For the text-containing cell, return its midpoint in [X, Y] coordinate format. 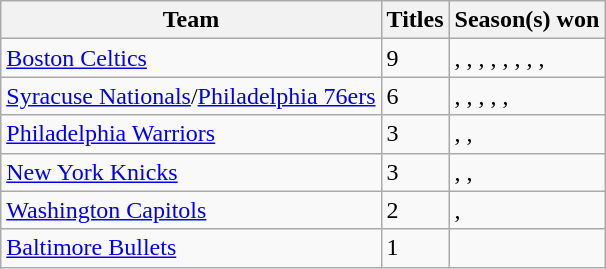
2 [415, 210]
9 [415, 58]
Titles [415, 20]
Baltimore Bullets [191, 248]
Philadelphia Warriors [191, 134]
Syracuse Nationals/Philadelphia 76ers [191, 96]
, , , , , , , , [527, 58]
Boston Celtics [191, 58]
Washington Capitols [191, 210]
6 [415, 96]
1 [415, 248]
Season(s) won [527, 20]
, , , , , [527, 96]
Team [191, 20]
New York Knicks [191, 172]
, [527, 210]
